Find where the given text appears and provide that cell's center as (x, y) coordinate. 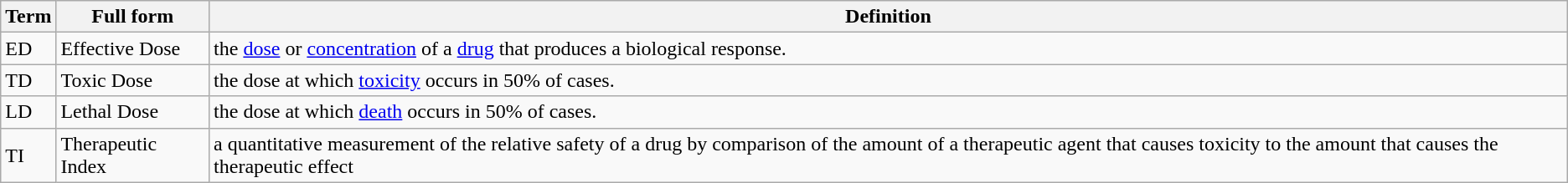
LD (28, 112)
TD (28, 80)
the dose or concentration of a drug that produces a biological response. (889, 48)
Therapeutic Index (132, 155)
ED (28, 48)
Lethal Dose (132, 112)
Effective Dose (132, 48)
Definition (889, 17)
Toxic Dose (132, 80)
Full form (132, 17)
TI (28, 155)
Term (28, 17)
the dose at which toxicity occurs in 50% of cases. (889, 80)
the dose at which death occurs in 50% of cases. (889, 112)
